Provide the (x, y) coordinate of the cell's center where the given text is located.  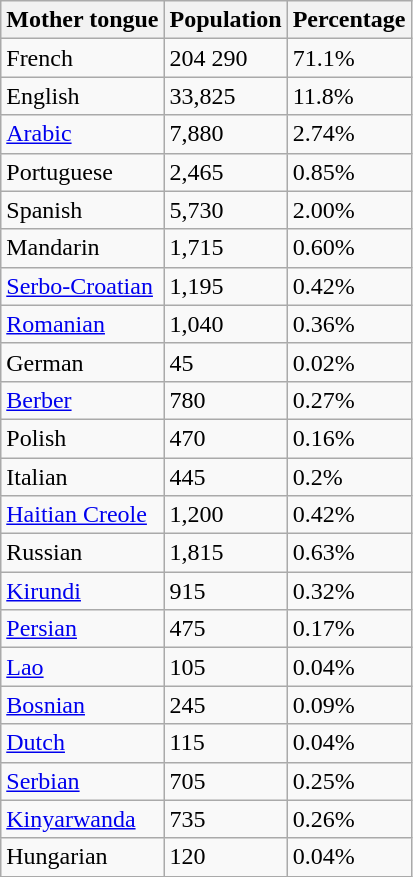
33,825 (226, 96)
0.85% (349, 172)
915 (226, 591)
Portuguese (82, 172)
120 (226, 857)
0.09% (349, 705)
1,815 (226, 553)
Kirundi (82, 591)
445 (226, 477)
Dutch (82, 743)
English (82, 96)
0.25% (349, 781)
705 (226, 781)
105 (226, 667)
0.17% (349, 629)
11.8% (349, 96)
Mother tongue (82, 20)
Haitian Creole (82, 515)
Polish (82, 438)
Lao (82, 667)
Italian (82, 477)
780 (226, 400)
Population (226, 20)
Serbian (82, 781)
Mandarin (82, 248)
1,200 (226, 515)
2.74% (349, 134)
7,880 (226, 134)
1,195 (226, 286)
71.1% (349, 58)
German (82, 362)
0.02% (349, 362)
Arabic (82, 134)
735 (226, 819)
2,465 (226, 172)
0.16% (349, 438)
470 (226, 438)
Percentage (349, 20)
245 (226, 705)
Berber (82, 400)
5,730 (226, 210)
0.63% (349, 553)
2.00% (349, 210)
Serbo-Croatian (82, 286)
0.36% (349, 324)
115 (226, 743)
Russian (82, 553)
1,715 (226, 248)
204 290 (226, 58)
45 (226, 362)
475 (226, 629)
Hungarian (82, 857)
0.27% (349, 400)
1,040 (226, 324)
Bosnian (82, 705)
0.32% (349, 591)
Romanian (82, 324)
Spanish (82, 210)
0.26% (349, 819)
Kinyarwanda (82, 819)
0.2% (349, 477)
French (82, 58)
Persian (82, 629)
0.60% (349, 248)
